Provide the [x, y] coordinate of the cell's center where the given text is located.  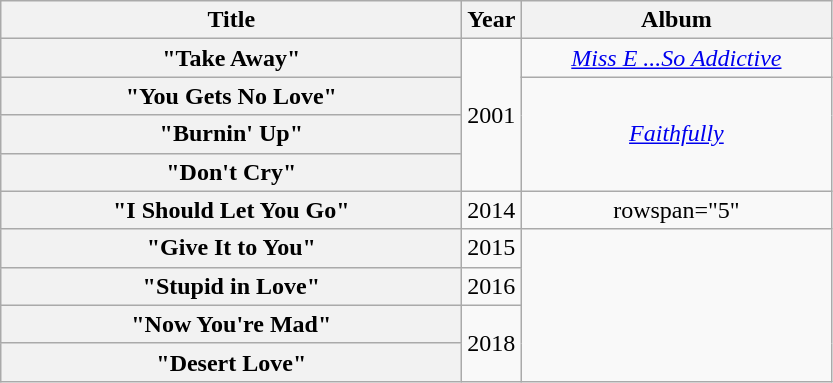
"Desert Love" [232, 362]
Year [492, 20]
"Give It to You" [232, 248]
"Burnin' Up" [232, 134]
Album [676, 20]
"Stupid in Love" [232, 286]
2016 [492, 286]
rowspan="5" [676, 210]
2018 [492, 343]
"Take Away" [232, 58]
"You Gets No Love" [232, 96]
"Now You're Mad" [232, 324]
2014 [492, 210]
Title [232, 20]
2001 [492, 115]
Faithfully [676, 134]
Miss E ...So Addictive [676, 58]
"I Should Let You Go" [232, 210]
2015 [492, 248]
"Don't Cry" [232, 172]
